Detect which cell encompasses the target text, then output its [X, Y] center coordinate. 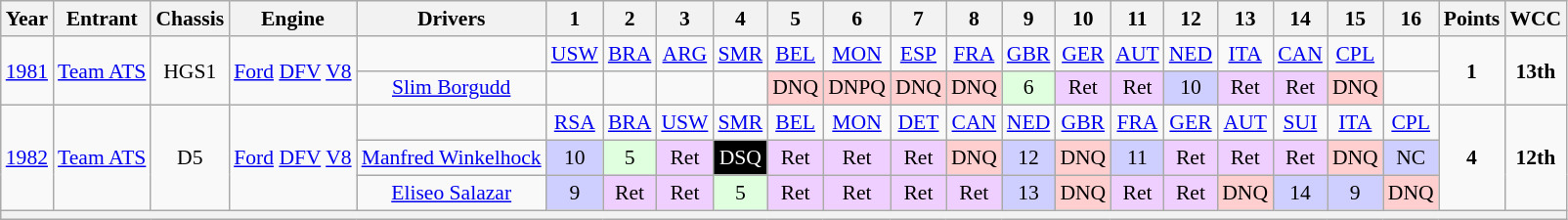
1981 [27, 70]
Year [27, 19]
DNPQ [856, 88]
2 [630, 19]
Entrant [102, 19]
HGS1 [190, 70]
12th [1535, 158]
Eliseo Salazar [452, 193]
WCC [1535, 19]
ESP [919, 54]
D5 [190, 158]
15 [1355, 19]
NC [1412, 158]
Manfred Winkelhock [452, 158]
13th [1535, 70]
3 [684, 19]
8 [974, 19]
Drivers [452, 19]
SUI [1300, 123]
ARG [684, 54]
7 [919, 19]
1982 [27, 158]
Slim Borgudd [452, 88]
DSQ [740, 158]
Chassis [190, 19]
Points [1472, 19]
RSA [575, 123]
DET [919, 123]
Engine [293, 19]
16 [1412, 19]
